Capture the cell that displays the provided text and extract its (X, Y) central coordinate. 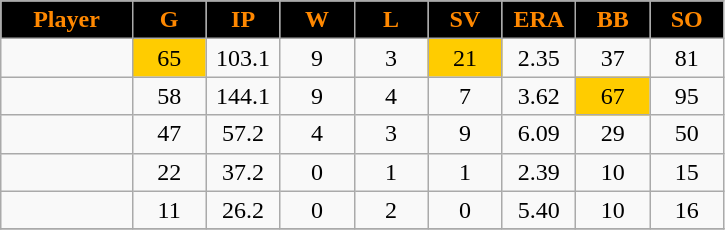
144.1 (243, 96)
G (169, 20)
IP (243, 20)
5.40 (539, 210)
26.2 (243, 210)
29 (613, 134)
3.62 (539, 96)
L (391, 20)
SO (687, 20)
16 (687, 210)
47 (169, 134)
37 (613, 58)
65 (169, 58)
ERA (539, 20)
2.35 (539, 58)
2 (391, 210)
58 (169, 96)
6.09 (539, 134)
81 (687, 58)
BB (613, 20)
2.39 (539, 172)
7 (465, 96)
22 (169, 172)
15 (687, 172)
W (317, 20)
SV (465, 20)
11 (169, 210)
50 (687, 134)
103.1 (243, 58)
Player (66, 20)
37.2 (243, 172)
67 (613, 96)
57.2 (243, 134)
21 (465, 58)
95 (687, 96)
